Return [x, y] of the center of cell containing provided text 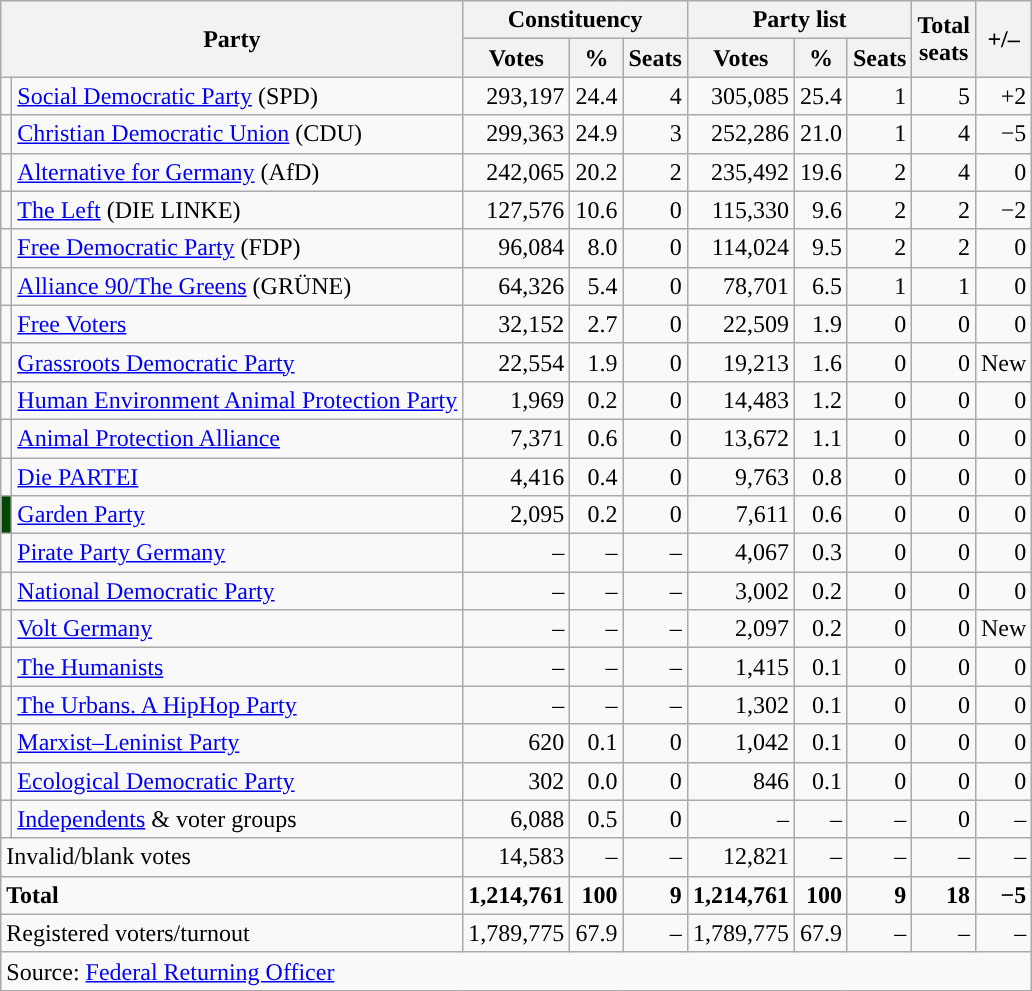
Social Democratic Party (SPD) [238, 96]
Alliance 90/The Greens (GRÜNE) [238, 286]
18 [944, 895]
242,065 [516, 172]
3,002 [740, 591]
14,483 [740, 400]
8.0 [596, 248]
National Democratic Party [238, 591]
19,213 [740, 362]
299,363 [516, 134]
115,330 [740, 210]
19.6 [820, 172]
24.9 [596, 134]
Volt Germany [238, 629]
22,509 [740, 324]
9.6 [820, 210]
Source: Federal Returning Officer [516, 971]
96,084 [516, 248]
14,583 [516, 857]
Die PARTEI [238, 477]
Human Environment Animal Protection Party [238, 400]
21.0 [820, 134]
78,701 [740, 286]
The Humanists [238, 667]
305,085 [740, 96]
1.6 [820, 362]
235,492 [740, 172]
Independents & voter groups [238, 819]
252,286 [740, 134]
Total [232, 895]
1.2 [820, 400]
24.4 [596, 96]
−2 [1003, 210]
13,672 [740, 438]
3 [655, 134]
Grassroots Democratic Party [238, 362]
0.5 [596, 819]
0.8 [820, 477]
0.4 [596, 477]
Alternative for Germany (AfD) [238, 172]
302 [516, 781]
2,095 [516, 515]
12,821 [740, 857]
6,088 [516, 819]
+/– [1003, 39]
22,554 [516, 362]
0.0 [596, 781]
7,611 [740, 515]
Free Democratic Party (FDP) [238, 248]
2,097 [740, 629]
Totalseats [944, 39]
6.5 [820, 286]
7,371 [516, 438]
9,763 [740, 477]
The Urbans. A HipHop Party [238, 705]
Christian Democratic Union (CDU) [238, 134]
9.5 [820, 248]
620 [516, 743]
1.1 [820, 438]
5 [944, 96]
0.3 [820, 553]
127,576 [516, 210]
Party list [800, 20]
5.4 [596, 286]
Party [232, 39]
Pirate Party Germany [238, 553]
Free Voters [238, 324]
10.6 [596, 210]
64,326 [516, 286]
846 [740, 781]
+2 [1003, 96]
Invalid/blank votes [232, 857]
Ecological Democratic Party [238, 781]
The Left (DIE LINKE) [238, 210]
4,067 [740, 553]
Garden Party [238, 515]
1,415 [740, 667]
32,152 [516, 324]
Registered voters/turnout [232, 933]
114,024 [740, 248]
20.2 [596, 172]
1,302 [740, 705]
Marxist–Leninist Party [238, 743]
25.4 [820, 96]
Animal Protection Alliance [238, 438]
2.7 [596, 324]
4,416 [516, 477]
1,042 [740, 743]
1,969 [516, 400]
Constituency [576, 20]
293,197 [516, 96]
